Pinpoint the cell where the given text exists, returning its [X, Y] midpoint coordinate. 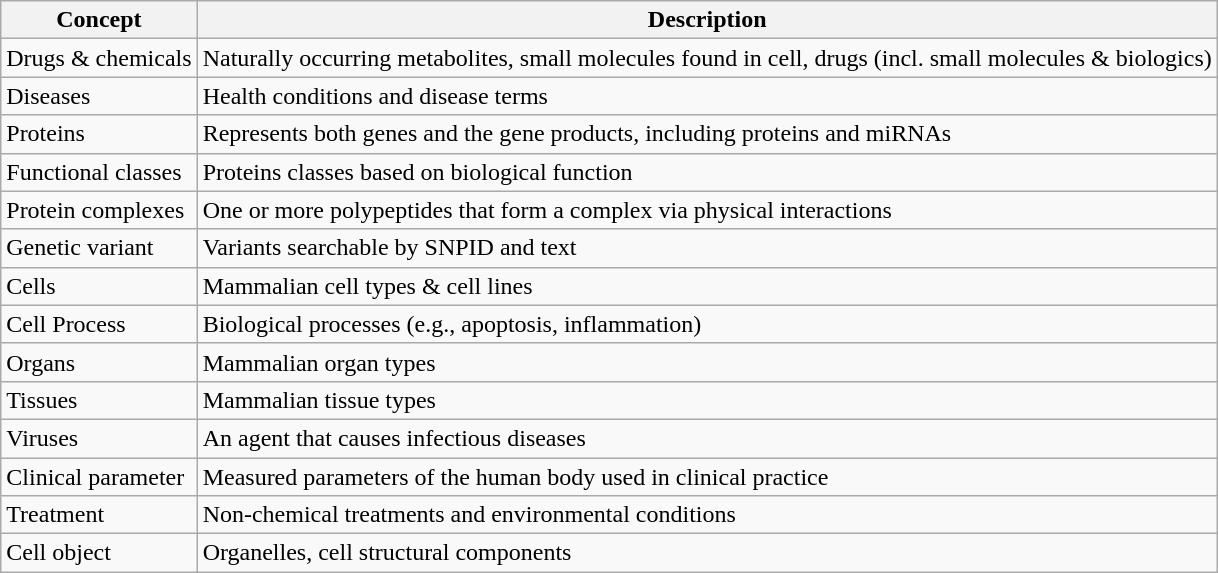
Variants searchable by SNPID and text [707, 248]
Viruses [99, 438]
Proteins [99, 134]
Protein complexes [99, 210]
Concept [99, 20]
Non-chemical treatments and environmental conditions [707, 515]
An agent that causes infectious diseases [707, 438]
Organelles, cell structural components [707, 553]
Cell object [99, 553]
Drugs & chemicals [99, 58]
Description [707, 20]
Clinical parameter [99, 477]
Mammalian cell types & cell lines [707, 286]
Measured parameters of the human body used in clinical practice [707, 477]
Cell Process [99, 324]
Treatment [99, 515]
Health conditions and disease terms [707, 96]
One or more polypeptides that form a complex via physical interactions [707, 210]
Naturally occurring metabolites, small molecules found in cell, drugs (incl. small molecules & biologics) [707, 58]
Genetic variant [99, 248]
Functional classes [99, 172]
Mammalian organ types [707, 362]
Mammalian tissue types [707, 400]
Tissues [99, 400]
Diseases [99, 96]
Represents both genes and the gene products, including proteins and miRNAs [707, 134]
Organs [99, 362]
Biological processes (e.g., apoptosis, inflammation) [707, 324]
Cells [99, 286]
Proteins classes based on biological function [707, 172]
